Capture the cell that displays the provided text and extract its [X, Y] central coordinate. 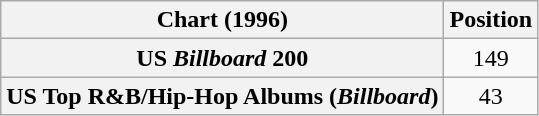
149 [491, 58]
US Billboard 200 [222, 58]
Chart (1996) [222, 20]
43 [491, 96]
Position [491, 20]
US Top R&B/Hip-Hop Albums (Billboard) [222, 96]
